Extract the (X, Y) coordinate from the center of the cell holding the provided text.  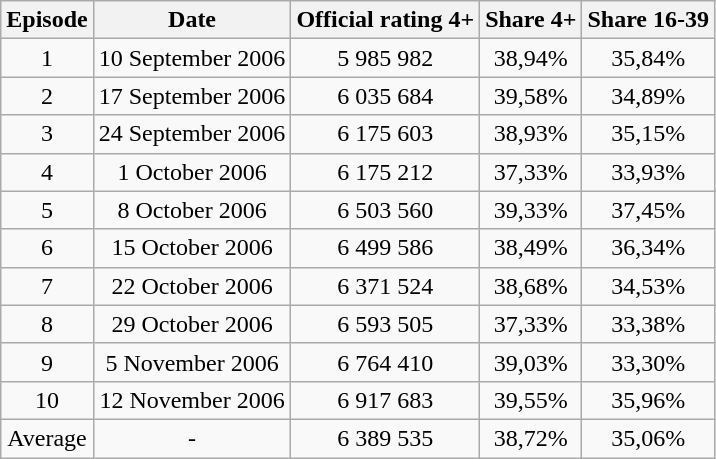
6 389 535 (386, 438)
Average (47, 438)
38,49% (531, 248)
6 175 603 (386, 134)
6 917 683 (386, 400)
6 175 212 (386, 172)
- (192, 438)
8 October 2006 (192, 210)
6 035 684 (386, 96)
24 September 2006 (192, 134)
Official rating 4+ (386, 20)
Episode (47, 20)
38,68% (531, 286)
5 November 2006 (192, 362)
34,89% (648, 96)
8 (47, 324)
35,15% (648, 134)
1 October 2006 (192, 172)
15 October 2006 (192, 248)
22 October 2006 (192, 286)
Share 16-39 (648, 20)
33,93% (648, 172)
38,94% (531, 58)
38,93% (531, 134)
38,72% (531, 438)
35,84% (648, 58)
39,33% (531, 210)
6 503 560 (386, 210)
35,96% (648, 400)
35,06% (648, 438)
39,03% (531, 362)
10 September 2006 (192, 58)
5 (47, 210)
9 (47, 362)
6 499 586 (386, 248)
34,53% (648, 286)
10 (47, 400)
6 371 524 (386, 286)
Share 4+ (531, 20)
Date (192, 20)
6 764 410 (386, 362)
5 985 982 (386, 58)
39,55% (531, 400)
4 (47, 172)
36,34% (648, 248)
7 (47, 286)
29 October 2006 (192, 324)
2 (47, 96)
33,38% (648, 324)
6 (47, 248)
17 September 2006 (192, 96)
33,30% (648, 362)
3 (47, 134)
6 593 505 (386, 324)
39,58% (531, 96)
12 November 2006 (192, 400)
37,45% (648, 210)
1 (47, 58)
